From the cell containing the given text, extract its center point as (x, y) coordinate. 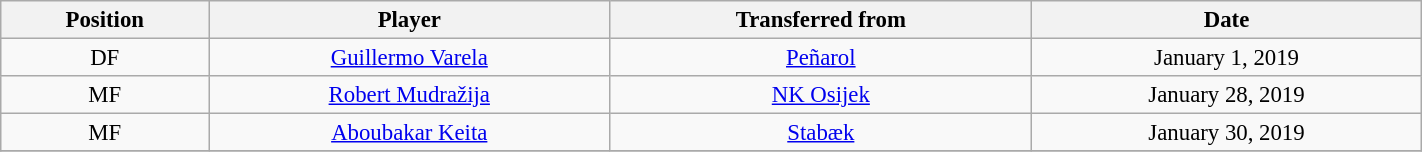
Guillermo Varela (410, 58)
Transferred from (821, 20)
Player (410, 20)
Position (105, 20)
January 28, 2019 (1226, 95)
Date (1226, 20)
DF (105, 58)
January 30, 2019 (1226, 133)
Peñarol (821, 58)
Aboubakar Keita (410, 133)
NK Osijek (821, 95)
Robert Mudražija (410, 95)
Stabæk (821, 133)
January 1, 2019 (1226, 58)
